Pinpoint the cell where the given text exists, returning its (X, Y) midpoint coordinate. 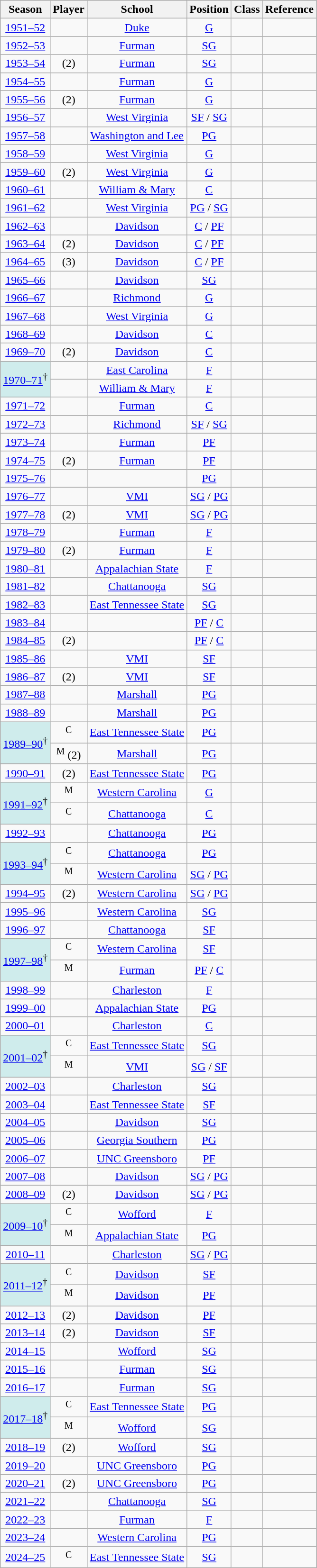
2020–21 (26, 1484)
1999–00 (26, 1008)
1958–59 (26, 154)
School (137, 9)
2005–06 (26, 1140)
2022–23 (26, 1520)
1967–68 (26, 316)
1969–70 (26, 352)
1961–62 (26, 208)
2014–15 (26, 1351)
1953–54 (26, 63)
1977–78 (26, 514)
1975–76 (26, 478)
(3) (69, 262)
PG / SG (209, 208)
2002–03 (26, 1086)
1973–74 (26, 442)
Position (209, 9)
2008–09 (26, 1195)
1984–85 (26, 641)
1963–64 (26, 244)
1966–67 (26, 298)
1957–58 (26, 136)
2015–16 (26, 1369)
2023–24 (26, 1538)
Season (26, 9)
2024–25 (26, 1557)
2011–12† (26, 1285)
Washington and Lee (137, 136)
2000–01 (26, 1026)
1989–90† (26, 743)
1980–81 (26, 569)
2007–08 (26, 1177)
Reference (289, 9)
1979–80 (26, 551)
2013–14 (26, 1333)
2016–17 (26, 1387)
2021–22 (26, 1502)
1971–72 (26, 406)
1998–99 (26, 990)
Player (69, 9)
1993–94† (26, 863)
1992–93 (26, 834)
1962–63 (26, 226)
1965–66 (26, 280)
1955–56 (26, 100)
Duke (137, 27)
1968–69 (26, 334)
2012–13 (26, 1315)
2019–20 (26, 1466)
1987–88 (26, 695)
1978–79 (26, 533)
2003–04 (26, 1104)
2009–10† (26, 1224)
2017–18† (26, 1417)
1951–52 (26, 27)
1960–61 (26, 190)
Class (247, 9)
2018–19 (26, 1447)
East Carolina (137, 370)
M (2) (69, 753)
1995–96 (26, 912)
Georgia Southern (137, 1140)
1959–60 (26, 172)
1996–97 (26, 930)
1991–92† (26, 803)
1976–77 (26, 496)
1994–95 (26, 894)
1982–83 (26, 605)
1972–73 (26, 424)
1988–89 (26, 713)
1985–86 (26, 659)
2010–11 (26, 1255)
2001–02† (26, 1056)
1990–91 (26, 773)
1952–53 (26, 45)
1954–55 (26, 82)
SG / SF (209, 1067)
1983–84 (26, 623)
1997–98† (26, 960)
1956–57 (26, 118)
2004–05 (26, 1122)
1986–87 (26, 677)
1974–75 (26, 460)
2006–07 (26, 1159)
1981–82 (26, 587)
1964–65 (26, 262)
1970–71† (26, 379)
